Provide the [X, Y] coordinate of the cell's center where the given text is located.  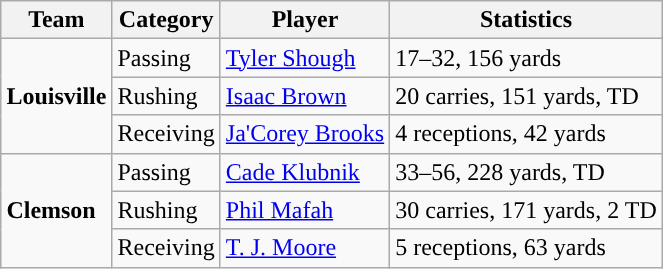
Louisville [56, 96]
30 carries, 171 yards, 2 TD [526, 210]
Tyler Shough [304, 58]
Clemson [56, 210]
T. J. Moore [304, 248]
17–32, 156 yards [526, 58]
Ja'Corey Brooks [304, 134]
Player [304, 20]
Isaac Brown [304, 96]
Phil Mafah [304, 210]
20 carries, 151 yards, TD [526, 96]
4 receptions, 42 yards [526, 134]
Statistics [526, 20]
Category [166, 20]
33–56, 228 yards, TD [526, 172]
5 receptions, 63 yards [526, 248]
Cade Klubnik [304, 172]
Team [56, 20]
